For the text-containing cell, return its midpoint in (X, Y) coordinate format. 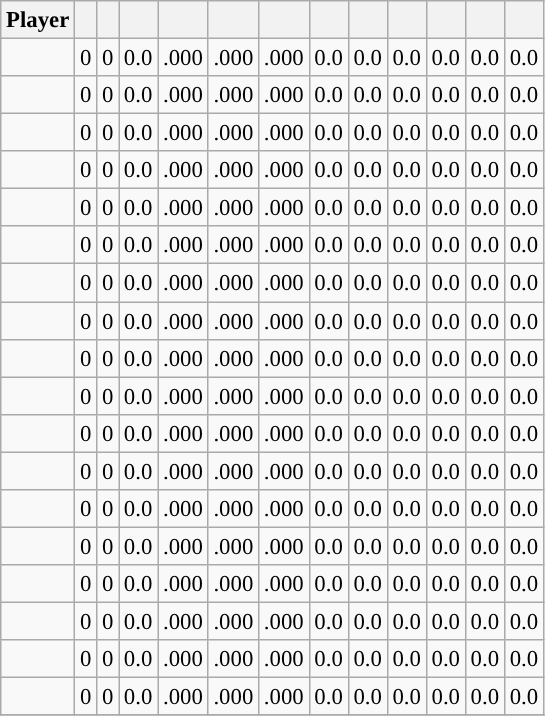
Player (38, 20)
